Extract the (x, y) coordinate from the center of the cell holding the provided text.  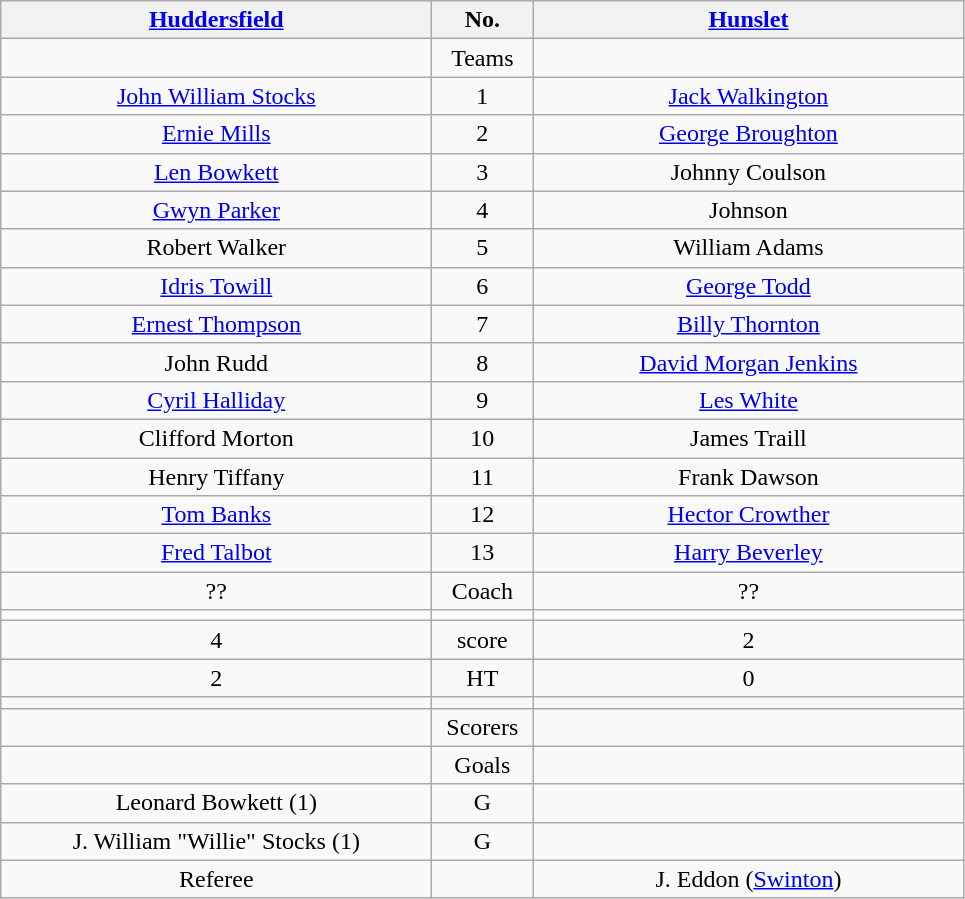
David Morgan Jenkins (748, 362)
George Todd (748, 286)
Les White (748, 400)
Frank Dawson (748, 477)
John William Stocks (216, 96)
13 (482, 553)
George Broughton (748, 134)
Cyril Halliday (216, 400)
Coach (482, 591)
Hector Crowther (748, 515)
Billy Thornton (748, 324)
John Rudd (216, 362)
Ernie Mills (216, 134)
7 (482, 324)
Robert Walker (216, 248)
Referee (216, 879)
5 (482, 248)
J. Eddon (Swinton) (748, 879)
HT (482, 678)
6 (482, 286)
Huddersfield (216, 20)
Harry Beverley (748, 553)
William Adams (748, 248)
0 (748, 678)
Clifford Morton (216, 438)
J. William "Willie" Stocks (1) (216, 841)
Tom Banks (216, 515)
Fred Talbot (216, 553)
James Traill (748, 438)
Gwyn Parker (216, 210)
12 (482, 515)
Goals (482, 765)
1 (482, 96)
Johnny Coulson (748, 172)
Leonard Bowkett (1) (216, 803)
Jack Walkington (748, 96)
10 (482, 438)
11 (482, 477)
No. (482, 20)
Teams (482, 58)
Idris Towill (216, 286)
Len Bowkett (216, 172)
Scorers (482, 727)
Henry Tiffany (216, 477)
3 (482, 172)
9 (482, 400)
Ernest Thompson (216, 324)
Hunslet (748, 20)
8 (482, 362)
Johnson (748, 210)
score (482, 640)
